Return the [X, Y] coordinate for the center point of the cell that contains the specified text.  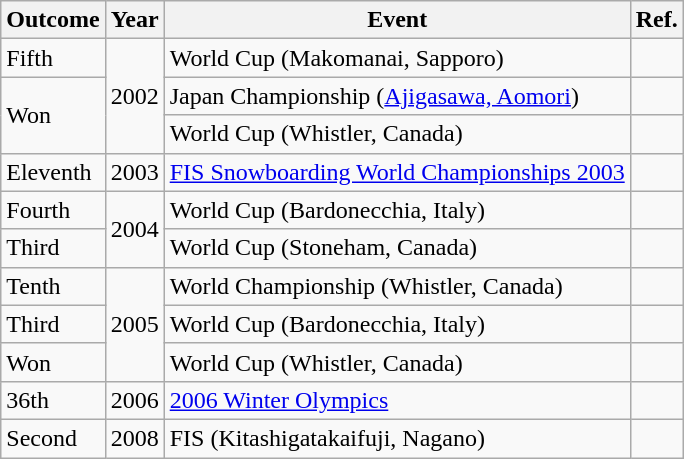
Eleventh [53, 172]
2003 [134, 172]
Japan Championship (Ajigasawa, Aomori) [397, 96]
2008 [134, 438]
2006 [134, 400]
Tenth [53, 286]
World Cup (Makomanai, Sapporo) [397, 58]
2002 [134, 96]
Outcome [53, 20]
Fifth [53, 58]
Event [397, 20]
World Championship (Whistler, Canada) [397, 286]
World Cup (Stoneham, Canada) [397, 248]
2005 [134, 324]
FIS Snowboarding World Championships 2003 [397, 172]
Year [134, 20]
FIS (Kitashigatakaifuji, Nagano) [397, 438]
36th [53, 400]
Second [53, 438]
2004 [134, 229]
2006 Winter Olympics [397, 400]
Fourth [53, 210]
Ref. [656, 20]
